Return [x, y] of the center of cell containing provided text 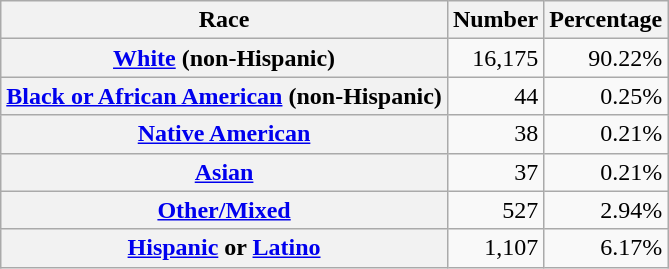
38 [495, 134]
0.25% [606, 96]
Native American [224, 134]
Other/Mixed [224, 210]
Black or African American (non-Hispanic) [224, 96]
Number [495, 20]
44 [495, 96]
Asian [224, 172]
90.22% [606, 58]
37 [495, 172]
6.17% [606, 248]
16,175 [495, 58]
Hispanic or Latino [224, 248]
Race [224, 20]
2.94% [606, 210]
1,107 [495, 248]
Percentage [606, 20]
White (non-Hispanic) [224, 58]
527 [495, 210]
